Return [x, y] of the center of cell containing provided text 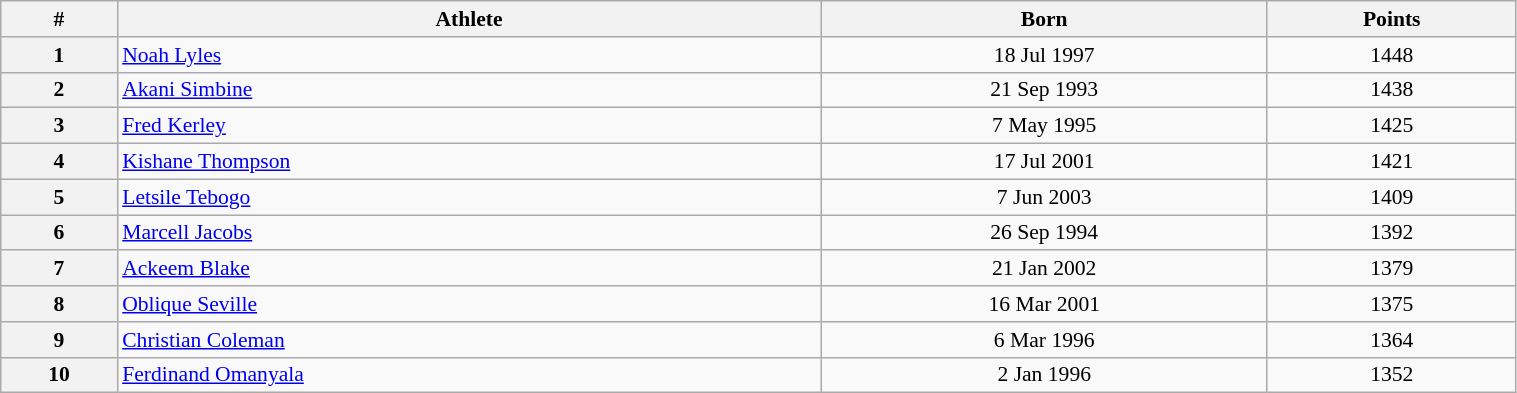
7 May 1995 [1044, 126]
Akani Simbine [469, 90]
1 [59, 55]
Athlete [469, 19]
2 [59, 90]
Marcell Jacobs [469, 233]
Ferdinand Omanyala [469, 375]
4 [59, 162]
1392 [1392, 233]
2 Jan 1996 [1044, 375]
21 Sep 1993 [1044, 90]
17 Jul 2001 [1044, 162]
Christian Coleman [469, 340]
3 [59, 126]
8 [59, 304]
1438 [1392, 90]
9 [59, 340]
Oblique Seville [469, 304]
6 Mar 1996 [1044, 340]
Ackeem Blake [469, 269]
1375 [1392, 304]
16 Mar 2001 [1044, 304]
Kishane Thompson [469, 162]
Letsile Tebogo [469, 197]
21 Jan 2002 [1044, 269]
Fred Kerley [469, 126]
7 Jun 2003 [1044, 197]
26 Sep 1994 [1044, 233]
# [59, 19]
1421 [1392, 162]
Born [1044, 19]
10 [59, 375]
1379 [1392, 269]
1409 [1392, 197]
Points [1392, 19]
Noah Lyles [469, 55]
18 Jul 1997 [1044, 55]
6 [59, 233]
1352 [1392, 375]
1448 [1392, 55]
7 [59, 269]
5 [59, 197]
1364 [1392, 340]
1425 [1392, 126]
